Locate the cell with the specified text and output its (x, y) center coordinate. 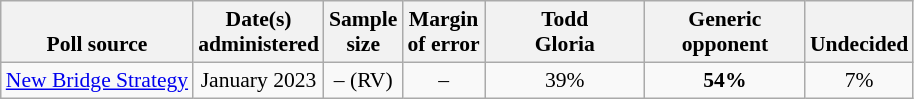
Samplesize (363, 32)
Poll source (97, 32)
Undecided (859, 32)
ToddGloria (565, 32)
54% (725, 80)
New Bridge Strategy (97, 80)
– (443, 80)
Genericopponent (725, 32)
Marginof error (443, 32)
7% (859, 80)
Date(s)administered (258, 32)
– (RV) (363, 80)
39% (565, 80)
January 2023 (258, 80)
